Capture the cell that displays the provided text and extract its (X, Y) central coordinate. 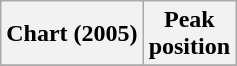
Chart (2005) (72, 34)
Peakposition (189, 34)
